Search for the cell housing the specified text and yield its [X, Y] center coordinate. 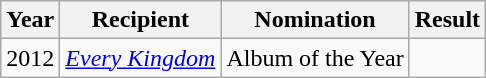
Nomination [315, 20]
Year [30, 20]
2012 [30, 58]
Recipient [140, 20]
Every Kingdom [140, 58]
Album of the Year [315, 58]
Result [447, 20]
